For the text-containing cell, return its midpoint in [x, y] coordinate format. 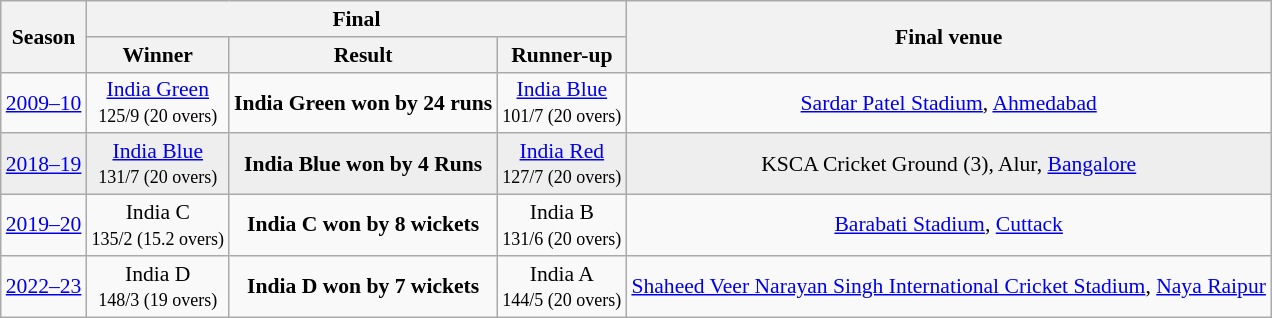
Sardar Patel Stadium, Ahmedabad [948, 102]
India Blue 101/7 (20 overs) [562, 102]
Shaheed Veer Narayan Singh International Cricket Stadium, Naya Raipur [948, 286]
India D 148/3 (19 overs) [158, 286]
2022–23 [44, 286]
Result [363, 55]
Season [44, 36]
India C 135/2 (15.2 overs) [158, 226]
Runner-up [562, 55]
India B 131/6 (20 overs) [562, 226]
2019–20 [44, 226]
India Blue won by 4 Runs [363, 164]
India A 144/5 (20 overs) [562, 286]
India C won by 8 wickets [363, 226]
India Blue131/7 (20 overs) [158, 164]
India Red127/7 (20 overs) [562, 164]
India D won by 7 wickets [363, 286]
Barabati Stadium, Cuttack [948, 226]
KSCA Cricket Ground (3), Alur, Bangalore [948, 164]
India Green 125/9 (20 overs) [158, 102]
2009–10 [44, 102]
Final [356, 19]
Winner [158, 55]
Final venue [948, 36]
India Green won by 24 runs [363, 102]
2018–19 [44, 164]
